Identify which cell holds the provided text, then report its (X, Y) central coordinate. 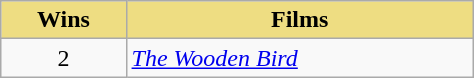
The Wooden Bird (300, 58)
2 (64, 58)
Films (300, 20)
Wins (64, 20)
